Capture the cell that displays the provided text and extract its (X, Y) central coordinate. 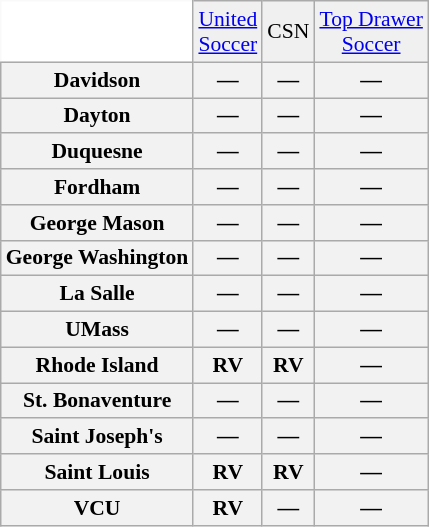
VCU (98, 508)
Duquesne (98, 152)
Top DrawerSoccer (371, 32)
St. Bonaventure (98, 401)
George Mason (98, 223)
Rhode Island (98, 365)
UMass (98, 330)
Dayton (98, 116)
Saint Louis (98, 472)
Fordham (98, 187)
George Washington (98, 258)
La Salle (98, 294)
Saint Joseph's (98, 437)
Davidson (98, 80)
CSN (288, 32)
UnitedSoccer (228, 32)
